Detect which cell encompasses the target text, then output its [x, y] center coordinate. 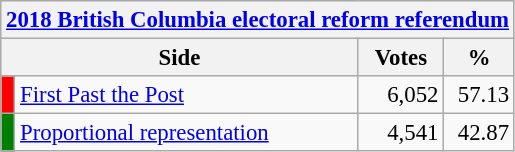
2018 British Columbia electoral reform referendum [258, 20]
% [480, 58]
42.87 [480, 133]
Votes [401, 58]
First Past the Post [186, 95]
4,541 [401, 133]
Side [180, 58]
Proportional representation [186, 133]
57.13 [480, 95]
6,052 [401, 95]
